Detect which cell encompasses the target text, then output its (X, Y) center coordinate. 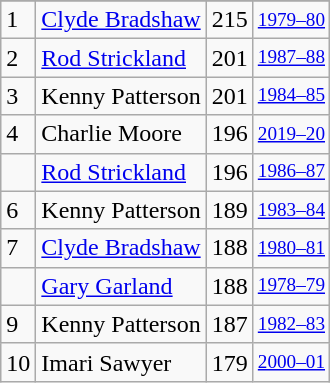
1986–87 (291, 172)
1984–85 (291, 96)
6 (18, 210)
3 (18, 96)
9 (18, 324)
1983–84 (291, 210)
4 (18, 134)
215 (230, 20)
1987–88 (291, 58)
1982–83 (291, 324)
Imari Sawyer (121, 362)
187 (230, 324)
Gary Garland (121, 286)
189 (230, 210)
2 (18, 58)
2019–20 (291, 134)
1 (18, 20)
1979–80 (291, 20)
Charlie Moore (121, 134)
1978–79 (291, 286)
7 (18, 248)
179 (230, 362)
2000–01 (291, 362)
10 (18, 362)
1980–81 (291, 248)
